Determine the (x, y) coordinate at the center of the cell enclosing the given text.  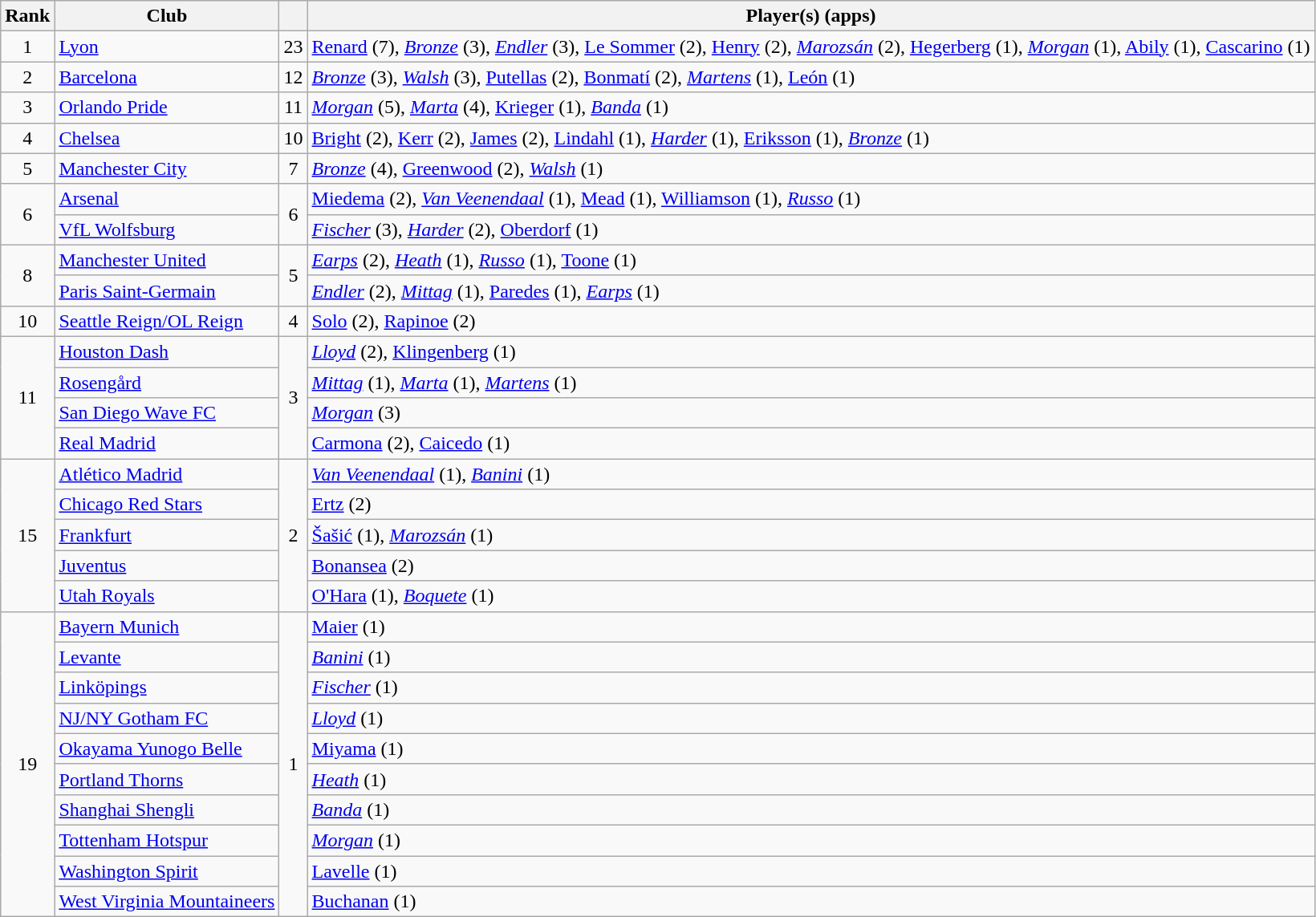
NJ/NY Gotham FC (167, 718)
Buchanan (1) (810, 902)
Bright (2), Kerr (2), James (2), Lindahl (1), Harder (1), Eriksson (1), Bronze (1) (810, 138)
Portland Thorns (167, 779)
Chelsea (167, 138)
Fischer (3), Harder (2), Oberdorf (1) (810, 229)
Houston Dash (167, 351)
Earps (2), Heath (1), Russo (1), Toone (1) (810, 260)
Barcelona (167, 77)
Lyon (167, 47)
Mittag (1), Marta (1), Martens (1) (810, 383)
Miedema (2), Van Veenendaal (1), Mead (1), Williamson (1), Russo (1) (810, 199)
Okayama Yunogo Belle (167, 749)
Juventus (167, 566)
Arsenal (167, 199)
Levante (167, 657)
Morgan (3) (810, 413)
Šašić (1), Marozsán (1) (810, 535)
Shanghai Shengli (167, 809)
Paris Saint-Germain (167, 290)
O'Hara (1), Boquete (1) (810, 596)
Banda (1) (810, 809)
Renard (7), Bronze (3), Endler (3), Le Sommer (2), Henry (2), Marozsán (2), Hegerberg (1), Morgan (1), Abily (1), Cascarino (1) (810, 47)
Miyama (1) (810, 749)
Rosengård (167, 383)
19 (27, 764)
Lloyd (2), Klingenberg (1) (810, 351)
Orlando Pride (167, 108)
Solo (2), Rapinoe (2) (810, 321)
Maier (1) (810, 627)
Bonansea (2) (810, 566)
San Diego Wave FC (167, 413)
West Virginia Mountaineers (167, 902)
15 (27, 535)
Atlético Madrid (167, 474)
Linköpings (167, 688)
Manchester United (167, 260)
Tottenham Hotspur (167, 840)
Bronze (3), Walsh (3), Putellas (2), Bonmatí (2), Martens (1), León (1) (810, 77)
Real Madrid (167, 444)
Lavelle (1) (810, 870)
Banini (1) (810, 657)
Seattle Reign/OL Reign (167, 321)
Utah Royals (167, 596)
8 (27, 275)
12 (294, 77)
Lloyd (1) (810, 718)
Van Veenendaal (1), Banini (1) (810, 474)
Chicago Red Stars (167, 505)
Manchester City (167, 168)
Morgan (5), Marta (4), Krieger (1), Banda (1) (810, 108)
23 (294, 47)
Heath (1) (810, 779)
Carmona (2), Caicedo (1) (810, 444)
Player(s) (apps) (810, 16)
VfL Wolfsburg (167, 229)
Frankfurt (167, 535)
Endler (2), Mittag (1), Paredes (1), Earps (1) (810, 290)
Bronze (4), Greenwood (2), Walsh (1) (810, 168)
Ertz (2) (810, 505)
Washington Spirit (167, 870)
Rank (27, 16)
Morgan (1) (810, 840)
7 (294, 168)
Club (167, 16)
Bayern Munich (167, 627)
Fischer (1) (810, 688)
